Identify which cell holds the provided text, then report its [X, Y] central coordinate. 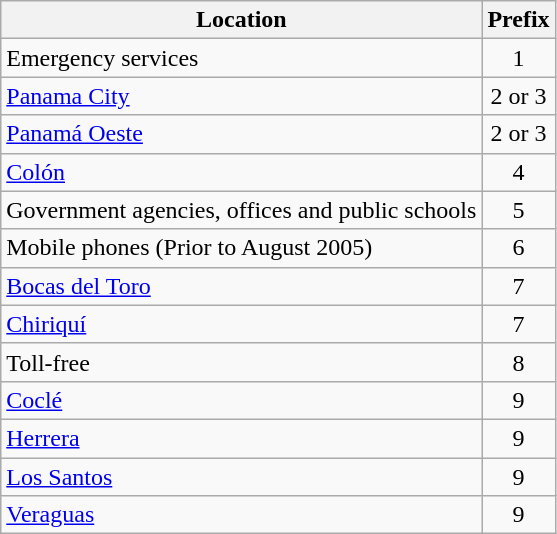
Toll-free [242, 362]
Emergency services [242, 58]
Panama City [242, 96]
Coclé [242, 400]
5 [518, 210]
Panamá Oeste [242, 134]
Los Santos [242, 477]
Location [242, 20]
Veraguas [242, 515]
Prefix [518, 20]
6 [518, 248]
Chiriquí [242, 324]
Herrera [242, 438]
1 [518, 58]
8 [518, 362]
Bocas del Toro [242, 286]
Colón [242, 172]
Mobile phones (Prior to August 2005) [242, 248]
4 [518, 172]
Government agencies, offices and public schools [242, 210]
